Find where the given text appears and provide that cell's center as [x, y] coordinate. 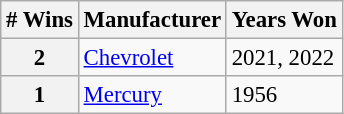
Manufacturer [152, 20]
2 [40, 58]
1 [40, 95]
Chevrolet [152, 58]
Years Won [284, 20]
2021, 2022 [284, 58]
Mercury [152, 95]
1956 [284, 95]
# Wins [40, 20]
